For the text-containing cell, return its midpoint in (X, Y) coordinate format. 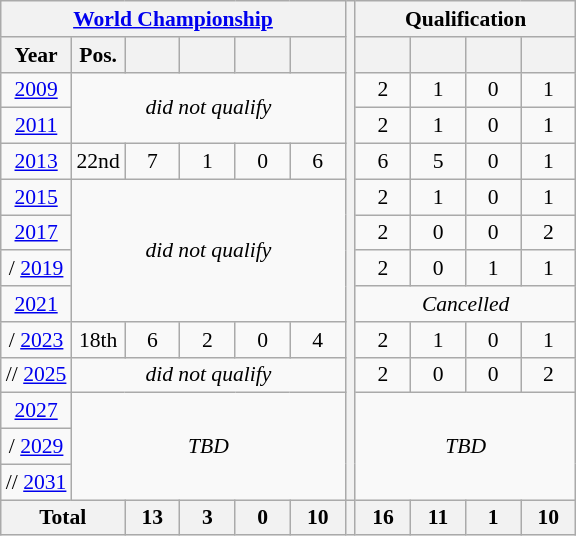
// 2031 (36, 482)
/ 2029 (36, 447)
22nd (98, 162)
/ 2023 (36, 340)
2011 (36, 126)
Qualification (465, 19)
Pos. (98, 55)
2021 (36, 304)
4 (318, 340)
16 (382, 518)
World Championship (174, 19)
2027 (36, 411)
2013 (36, 162)
13 (152, 518)
3 (208, 518)
Cancelled (465, 304)
// 2025 (36, 375)
/ 2019 (36, 269)
2015 (36, 197)
2017 (36, 233)
18th (98, 340)
5 (438, 162)
2009 (36, 90)
Year (36, 55)
Total (63, 518)
11 (438, 518)
7 (152, 162)
